Extract the (x, y) coordinate from the center of the cell holding the provided text.  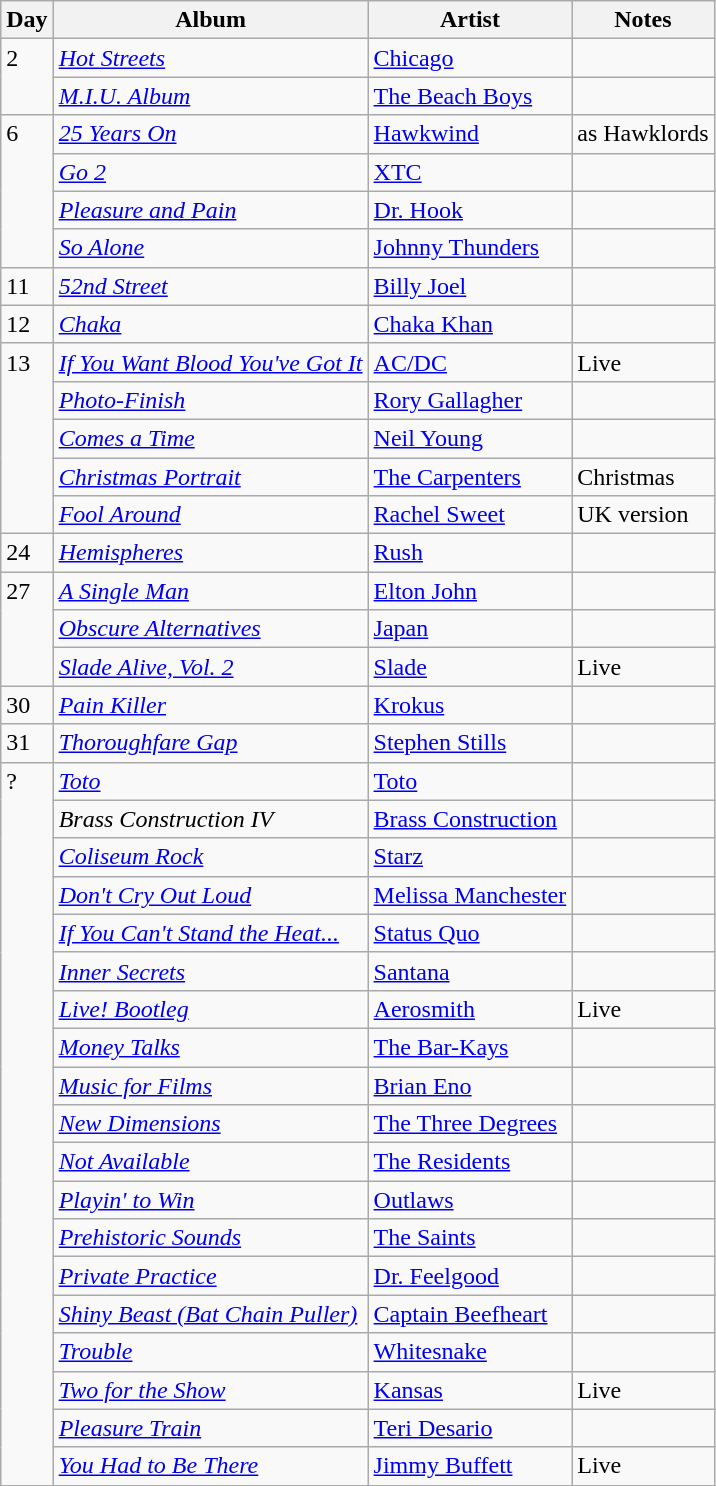
The Saints (470, 1238)
Brass Construction IV (210, 819)
12 (27, 324)
Not Available (210, 1162)
Dr. Feelgood (470, 1276)
13 (27, 438)
Krokus (470, 705)
Chicago (470, 58)
Status Quo (470, 933)
M.I.U. Album (210, 96)
Hot Streets (210, 58)
Billy Joel (470, 286)
Coliseum Rock (210, 857)
New Dimensions (210, 1124)
Brian Eno (470, 1085)
Thoroughfare Gap (210, 743)
Chaka (210, 324)
52nd Street (210, 286)
Trouble (210, 1352)
Slade Alive, Vol. 2 (210, 667)
Day (27, 20)
Johnny Thunders (470, 248)
30 (27, 705)
If You Can't Stand the Heat... (210, 933)
Photo-Finish (210, 400)
Hawkwind (470, 134)
Fool Around (210, 515)
Two for the Show (210, 1390)
Jimmy Buffett (470, 1466)
Private Practice (210, 1276)
Elton John (470, 591)
25 Years On (210, 134)
Money Talks (210, 1047)
Aerosmith (470, 1009)
Captain Beefheart (470, 1314)
Outlaws (470, 1200)
Christmas (643, 477)
Santana (470, 971)
Playin' to Win (210, 1200)
AC/DC (470, 362)
XTC (470, 172)
Obscure Alternatives (210, 629)
Notes (643, 20)
Go 2 (210, 172)
2 (27, 77)
Melissa Manchester (470, 895)
Japan (470, 629)
Rush (470, 553)
Slade (470, 667)
Comes a Time (210, 438)
Artist (470, 20)
Christmas Portrait (210, 477)
Rory Gallagher (470, 400)
Pain Killer (210, 705)
Starz (470, 857)
as Hawklords (643, 134)
The Beach Boys (470, 96)
Brass Construction (470, 819)
The Carpenters (470, 477)
31 (27, 743)
? (27, 1124)
Kansas (470, 1390)
Pleasure and Pain (210, 210)
Whitesnake (470, 1352)
Pleasure Train (210, 1428)
You Had to Be There (210, 1466)
Rachel Sweet (470, 515)
6 (27, 191)
Chaka Khan (470, 324)
Album (210, 20)
The Bar-Kays (470, 1047)
The Residents (470, 1162)
UK version (643, 515)
24 (27, 553)
A Single Man (210, 591)
So Alone (210, 248)
Music for Films (210, 1085)
Hemispheres (210, 553)
Shiny Beast (Bat Chain Puller) (210, 1314)
Inner Secrets (210, 971)
Prehistoric Sounds (210, 1238)
Dr. Hook (470, 210)
The Three Degrees (470, 1124)
11 (27, 286)
Live! Bootleg (210, 1009)
Don't Cry Out Loud (210, 895)
Neil Young (470, 438)
27 (27, 629)
Teri Desario (470, 1428)
If You Want Blood You've Got It (210, 362)
Stephen Stills (470, 743)
